Find where the given text appears and provide that cell's center as [x, y] coordinate. 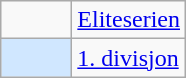
1. divisjon [129, 58]
Eliteserien [129, 20]
